Output the [X, Y] coordinate of the center of the cell containing the given text.  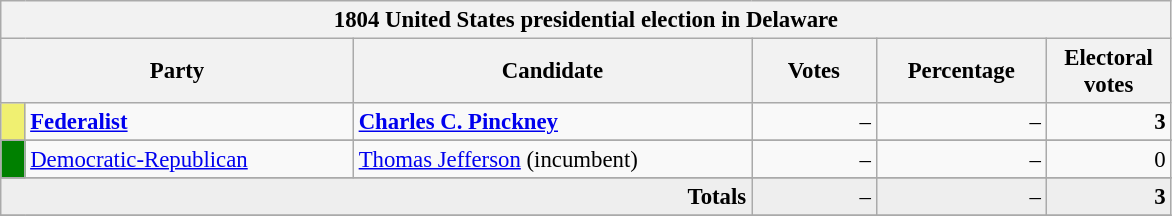
Party [178, 72]
0 [1108, 160]
Candidate [552, 72]
Thomas Jefferson (incumbent) [552, 160]
Electoral votes [1108, 72]
Percentage [961, 72]
Charles C. Pinckney [552, 122]
Totals [376, 197]
Democratic-Republican [189, 160]
Federalist [189, 122]
1804 United States presidential election in Delaware [586, 20]
Votes [814, 72]
